Find where the given text appears and provide that cell's center as (x, y) coordinate. 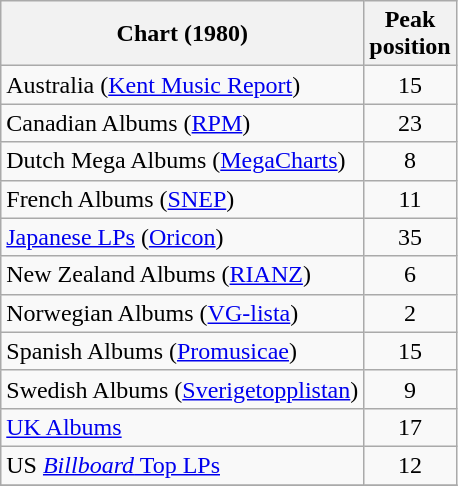
Spanish Albums (Promusicae) (182, 351)
Chart (1980) (182, 34)
Canadian Albums (RPM) (182, 123)
Swedish Albums (Sverigetopplistan) (182, 389)
9 (410, 389)
11 (410, 199)
Australia (Kent Music Report) (182, 85)
23 (410, 123)
New Zealand Albums (RIANZ) (182, 275)
12 (410, 465)
8 (410, 161)
Dutch Mega Albums (MegaCharts) (182, 161)
Norwegian Albums (VG-lista) (182, 313)
US Billboard Top LPs (182, 465)
UK Albums (182, 427)
17 (410, 427)
35 (410, 237)
French Albums (SNEP) (182, 199)
Peakposition (410, 34)
Japanese LPs (Oricon) (182, 237)
6 (410, 275)
2 (410, 313)
